Scan for the cell matching the given text and deliver its [x, y] coordinate at center. 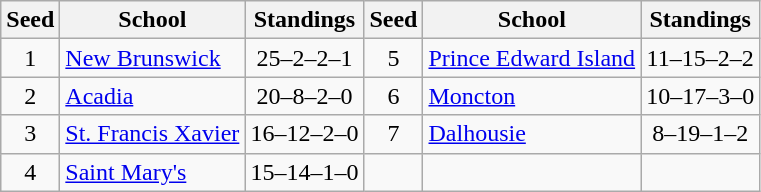
6 [394, 96]
3 [30, 134]
1 [30, 58]
New Brunswick [152, 58]
2 [30, 96]
11–15–2–2 [700, 58]
4 [30, 172]
St. Francis Xavier [152, 134]
8–19–1–2 [700, 134]
Prince Edward Island [532, 58]
Moncton [532, 96]
15–14–1–0 [304, 172]
Saint Mary's [152, 172]
Dalhousie [532, 134]
16–12–2–0 [304, 134]
10–17–3–0 [700, 96]
5 [394, 58]
25–2–2–1 [304, 58]
20–8–2–0 [304, 96]
7 [394, 134]
Acadia [152, 96]
